Find where the given text appears and provide that cell's center as [X, Y] coordinate. 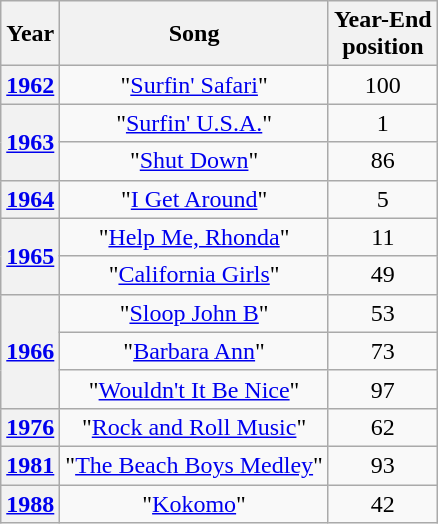
1962 [30, 85]
11 [382, 237]
86 [382, 161]
53 [382, 313]
1966 [30, 351]
Year-Endposition [382, 34]
"Shut Down" [194, 161]
1963 [30, 142]
97 [382, 389]
"The Beach Boys Medley" [194, 465]
49 [382, 275]
Song [194, 34]
Year [30, 34]
1965 [30, 256]
"Rock and Roll Music" [194, 427]
"Surfin' Safari" [194, 85]
"Wouldn't It Be Nice" [194, 389]
1976 [30, 427]
"Kokomo" [194, 503]
"California Girls" [194, 275]
93 [382, 465]
"Sloop John B" [194, 313]
73 [382, 351]
1988 [30, 503]
"Surfin' U.S.A." [194, 123]
42 [382, 503]
5 [382, 199]
"I Get Around" [194, 199]
100 [382, 85]
"Barbara Ann" [194, 351]
1964 [30, 199]
1 [382, 123]
"Help Me, Rhonda" [194, 237]
1981 [30, 465]
62 [382, 427]
